Find where the given text appears and provide that cell's center as (X, Y) coordinate. 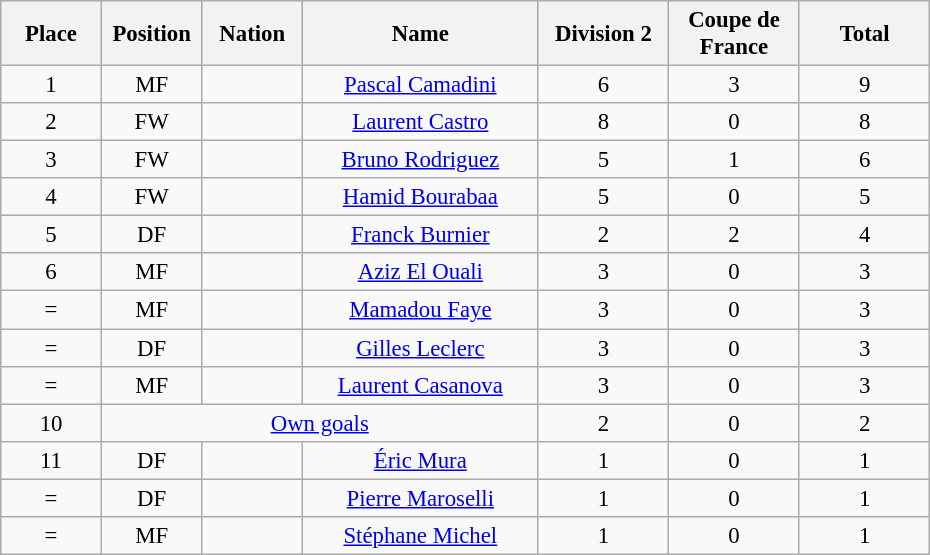
Pascal Camadini (421, 85)
10 (52, 423)
Aziz El Ouali (421, 273)
Position (152, 34)
Gilles Leclerc (421, 348)
Coupe de France (734, 34)
Hamid Bourabaa (421, 197)
Mamadou Faye (421, 310)
Éric Mura (421, 460)
Stéphane Michel (421, 536)
Franck Burnier (421, 235)
Total (864, 34)
Bruno Rodriguez (421, 160)
Laurent Castro (421, 122)
Nation (252, 34)
Place (52, 34)
11 (52, 460)
Division 2 (604, 34)
Laurent Casanova (421, 385)
Own goals (320, 423)
Name (421, 34)
9 (864, 85)
Pierre Maroselli (421, 498)
